Return the [x, y] coordinate for the center point of the cell that contains the specified text.  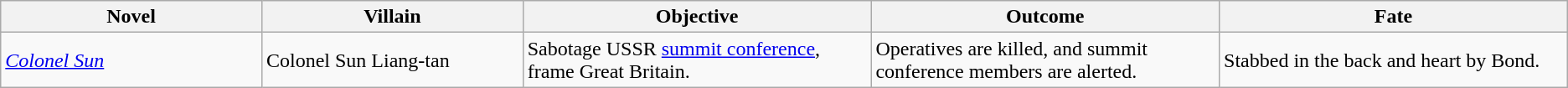
Outcome [1045, 17]
Operatives are killed, and summit conference members are alerted. [1045, 60]
Fate [1394, 17]
Colonel Sun Liang-tan [392, 60]
Villain [392, 17]
Objective [697, 17]
Novel [132, 17]
Colonel Sun [132, 60]
Stabbed in the back and heart by Bond. [1394, 60]
Sabotage USSR summit conference, frame Great Britain. [697, 60]
